Determine the [X, Y] coordinate at the center of the cell enclosing the given text.  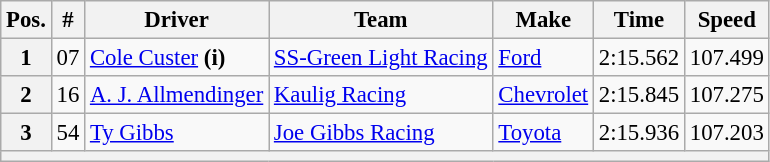
Time [638, 20]
107.275 [726, 95]
Chevrolet [543, 95]
Ty Gibbs [177, 133]
Speed [726, 20]
2:15.845 [638, 95]
107.499 [726, 58]
Make [543, 20]
1 [26, 58]
16 [68, 95]
2 [26, 95]
Pos. [26, 20]
107.203 [726, 133]
Joe Gibbs Racing [381, 133]
A. J. Allmendinger [177, 95]
Driver [177, 20]
Team [381, 20]
SS-Green Light Racing [381, 58]
Toyota [543, 133]
Ford [543, 58]
# [68, 20]
Kaulig Racing [381, 95]
2:15.562 [638, 58]
07 [68, 58]
Cole Custer (i) [177, 58]
3 [26, 133]
54 [68, 133]
2:15.936 [638, 133]
